Find where the given text appears and provide that cell's center as (x, y) coordinate. 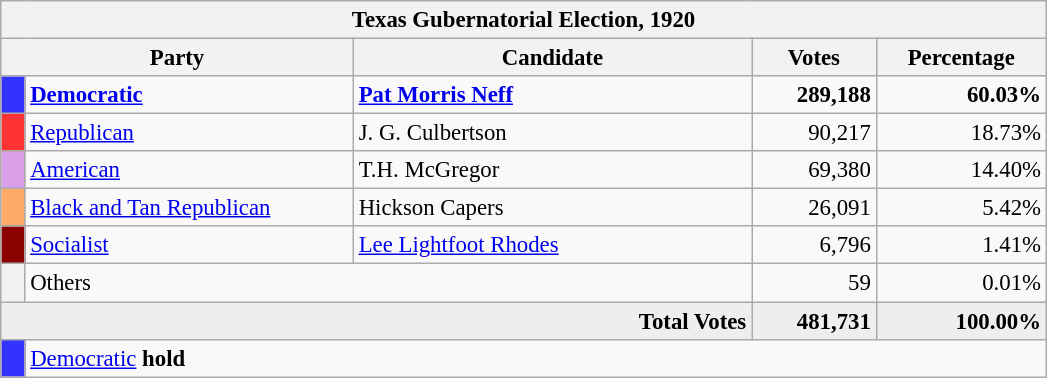
Hickson Capers (552, 208)
14.40% (961, 170)
Others (388, 283)
American (189, 170)
Black and Tan Republican (189, 208)
Pat Morris Neff (552, 95)
289,188 (814, 95)
Candidate (552, 58)
Republican (189, 133)
69,380 (814, 170)
90,217 (814, 133)
Lee Lightfoot Rhodes (552, 245)
60.03% (961, 95)
Total Votes (376, 321)
Votes (814, 58)
Percentage (961, 58)
T.H. McGregor (552, 170)
1.41% (961, 245)
J. G. Culbertson (552, 133)
59 (814, 283)
18.73% (961, 133)
Democratic hold (536, 358)
100.00% (961, 321)
481,731 (814, 321)
Texas Gubernatorial Election, 1920 (524, 20)
26,091 (814, 208)
5.42% (961, 208)
Democratic (189, 95)
Socialist (189, 245)
6,796 (814, 245)
0.01% (961, 283)
Party (178, 58)
